Determine the [X, Y] coordinate at the center of the cell enclosing the given text.  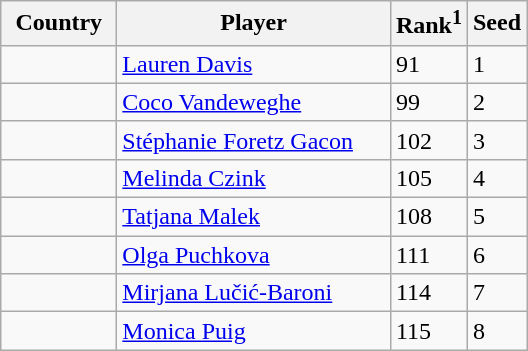
Country [59, 24]
115 [428, 331]
1 [496, 64]
5 [496, 217]
Olga Puchkova [254, 255]
Stéphanie Foretz Gacon [254, 140]
3 [496, 140]
111 [428, 255]
4 [496, 178]
Rank1 [428, 24]
102 [428, 140]
Tatjana Malek [254, 217]
6 [496, 255]
Melinda Czink [254, 178]
Lauren Davis [254, 64]
8 [496, 331]
91 [428, 64]
2 [496, 102]
105 [428, 178]
108 [428, 217]
Seed [496, 24]
Player [254, 24]
114 [428, 293]
99 [428, 102]
Monica Puig [254, 331]
7 [496, 293]
Coco Vandeweghe [254, 102]
Mirjana Lučić-Baroni [254, 293]
